Extract the (x, y) coordinate from the center of the cell holding the provided text.  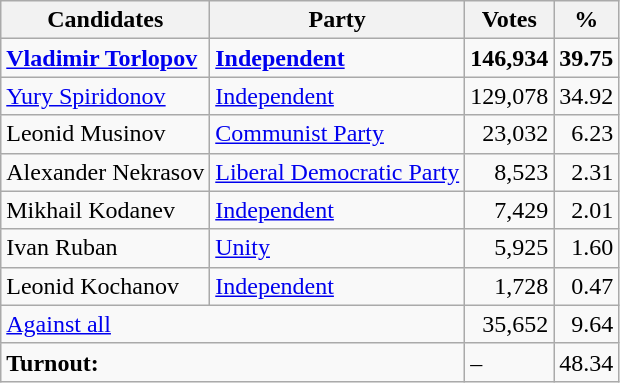
39.75 (586, 58)
Liberal Democratic Party (338, 172)
Unity (338, 248)
– (510, 362)
0.47 (586, 286)
Against all (233, 324)
129,078 (510, 96)
Candidates (106, 20)
23,032 (510, 134)
9.64 (586, 324)
5,925 (510, 248)
Vladimir Torlopov (106, 58)
Votes (510, 20)
8,523 (510, 172)
Leonid Musinov (106, 134)
2.31 (586, 172)
2.01 (586, 210)
Turnout: (233, 362)
6.23 (586, 134)
Yury Spiridonov (106, 96)
Ivan Ruban (106, 248)
1,728 (510, 286)
34.92 (586, 96)
Communist Party (338, 134)
Mikhail Kodanev (106, 210)
Leonid Kochanov (106, 286)
% (586, 20)
35,652 (510, 324)
48.34 (586, 362)
Alexander Nekrasov (106, 172)
1.60 (586, 248)
7,429 (510, 210)
146,934 (510, 58)
Party (338, 20)
